Pinpoint the cell where the given text exists, returning its [x, y] midpoint coordinate. 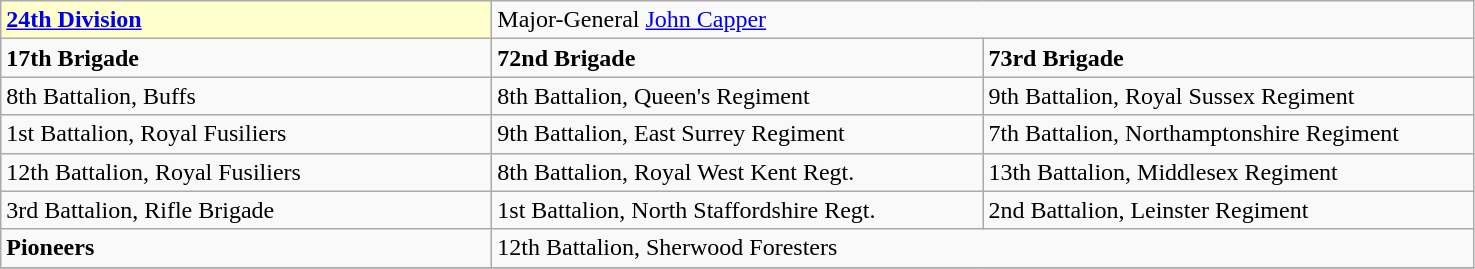
9th Battalion, Royal Sussex Regiment [1228, 96]
2nd Battalion, Leinster Regiment [1228, 210]
72nd Brigade [738, 58]
Major-General John Capper [983, 20]
12th Battalion, Sherwood Foresters [983, 248]
7th Battalion, Northamptonshire Regiment [1228, 134]
8th Battalion, Royal West Kent Regt. [738, 172]
Pioneers [246, 248]
73rd Brigade [1228, 58]
13th Battalion, Middlesex Regiment [1228, 172]
8th Battalion, Queen's Regiment [738, 96]
1st Battalion, Royal Fusiliers [246, 134]
9th Battalion, East Surrey Regiment [738, 134]
24th Division [246, 20]
3rd Battalion, Rifle Brigade [246, 210]
12th Battalion, Royal Fusiliers [246, 172]
17th Brigade [246, 58]
1st Battalion, North Staffordshire Regt. [738, 210]
8th Battalion, Buffs [246, 96]
